Pinpoint the cell where the given text exists, returning its (X, Y) midpoint coordinate. 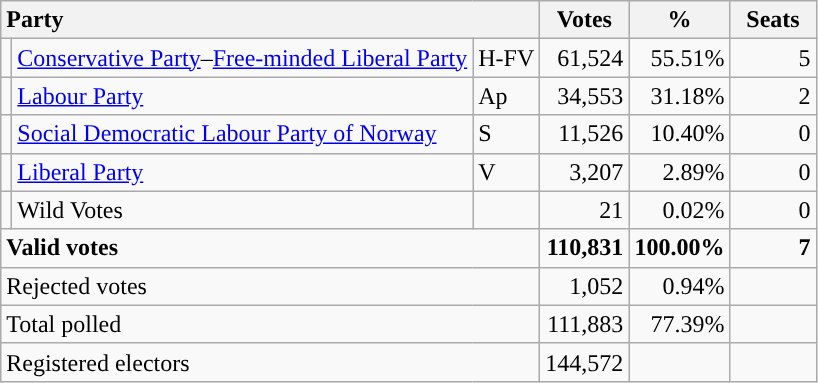
110,831 (584, 248)
77.39% (680, 324)
S (506, 134)
34,553 (584, 96)
55.51% (680, 58)
Liberal Party (242, 172)
2 (773, 96)
Seats (773, 20)
144,572 (584, 362)
Party (270, 20)
Valid votes (270, 248)
31.18% (680, 96)
111,883 (584, 324)
10.40% (680, 134)
Total polled (270, 324)
Ap (506, 96)
Social Democratic Labour Party of Norway (242, 134)
% (680, 20)
61,524 (584, 58)
11,526 (584, 134)
1,052 (584, 286)
Registered electors (270, 362)
Votes (584, 20)
Rejected votes (270, 286)
7 (773, 248)
Conservative Party–Free-minded Liberal Party (242, 58)
H-FV (506, 58)
21 (584, 210)
0.02% (680, 210)
5 (773, 58)
0.94% (680, 286)
Labour Party (242, 96)
3,207 (584, 172)
2.89% (680, 172)
Wild Votes (242, 210)
100.00% (680, 248)
V (506, 172)
